Locate the cell with the specified text and output its [X, Y] center coordinate. 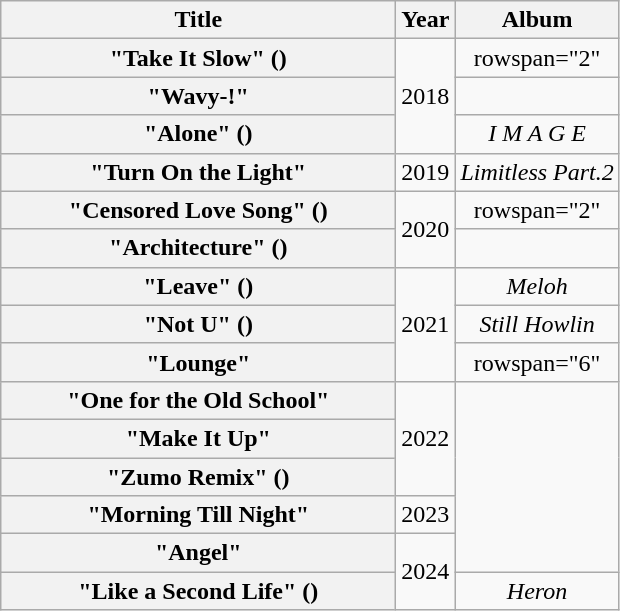
Still Howlin [537, 324]
Heron [537, 591]
"Angel" [198, 553]
2018 [426, 96]
I M A G E [537, 134]
2019 [426, 172]
2024 [426, 572]
Album [537, 20]
2022 [426, 438]
2020 [426, 229]
"Leave" () [198, 286]
"Lounge" [198, 362]
2021 [426, 324]
rowspan="6" [537, 362]
Meloh [537, 286]
Title [198, 20]
2023 [426, 515]
"Zumo Remix" () [198, 477]
"Alone" () [198, 134]
Year [426, 20]
"Wavy-!" [198, 96]
Limitless Part.2 [537, 172]
"One for the Old School" [198, 400]
"Turn On the Light" [198, 172]
"Take It Slow" () [198, 58]
"Not U" () [198, 324]
"Make It Up" [198, 438]
"Like a Second Life" () [198, 591]
"Architecture" () [198, 248]
"Censored Love Song" () [198, 210]
"Morning Till Night" [198, 515]
